For the text-containing cell, return its midpoint in (X, Y) coordinate format. 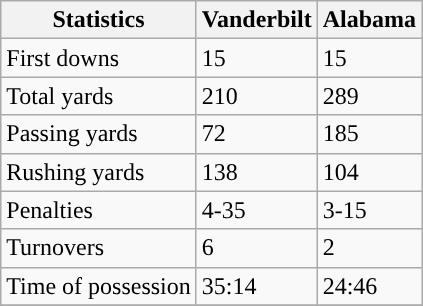
289 (369, 96)
Turnovers (99, 248)
6 (256, 248)
210 (256, 96)
2 (369, 248)
Alabama (369, 20)
4-35 (256, 210)
72 (256, 134)
First downs (99, 58)
185 (369, 134)
3-15 (369, 210)
Vanderbilt (256, 20)
104 (369, 172)
24:46 (369, 286)
35:14 (256, 286)
Total yards (99, 96)
Time of possession (99, 286)
Passing yards (99, 134)
Rushing yards (99, 172)
138 (256, 172)
Penalties (99, 210)
Statistics (99, 20)
